Return [X, Y] of the center of cell containing provided text 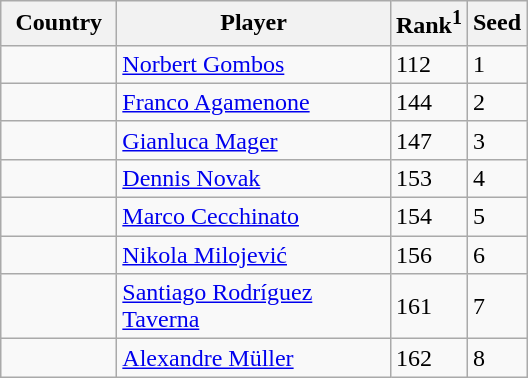
Dennis Novak [254, 178]
Alexandre Müller [254, 358]
7 [496, 306]
147 [428, 140]
3 [496, 140]
8 [496, 358]
112 [428, 64]
156 [428, 255]
2 [496, 102]
Norbert Gombos [254, 64]
Country [59, 24]
4 [496, 178]
Gianluca Mager [254, 140]
Santiago Rodríguez Taverna [254, 306]
Franco Agamenone [254, 102]
5 [496, 217]
Rank1 [428, 24]
6 [496, 255]
144 [428, 102]
Marco Cecchinato [254, 217]
153 [428, 178]
Nikola Milojević [254, 255]
1 [496, 64]
Player [254, 24]
154 [428, 217]
Seed [496, 24]
162 [428, 358]
161 [428, 306]
